Return (X, Y) of the center of cell containing provided text 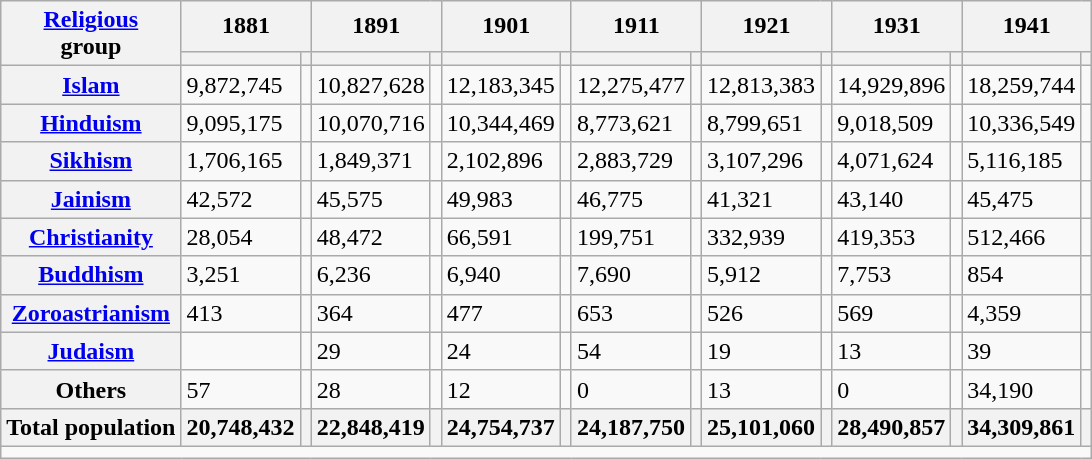
1,706,165 (240, 161)
Christianity (91, 237)
49,983 (500, 199)
66,591 (500, 237)
25,101,060 (762, 427)
20,748,432 (240, 427)
9,018,509 (892, 123)
419,353 (892, 237)
9,095,175 (240, 123)
Others (91, 389)
10,827,628 (370, 85)
48,472 (370, 237)
6,940 (500, 275)
6,236 (370, 275)
39 (1022, 351)
14,929,896 (892, 85)
1931 (897, 26)
8,799,651 (762, 123)
2,102,896 (500, 161)
Islam (91, 85)
1,849,371 (370, 161)
34,190 (1022, 389)
526 (762, 313)
8,773,621 (630, 123)
Jainism (91, 199)
12,275,477 (630, 85)
24,754,737 (500, 427)
41,321 (762, 199)
57 (240, 389)
19 (762, 351)
18,259,744 (1022, 85)
4,359 (1022, 313)
28,490,857 (892, 427)
28 (370, 389)
10,344,469 (500, 123)
3,107,296 (762, 161)
54 (630, 351)
4,071,624 (892, 161)
46,775 (630, 199)
42,572 (240, 199)
1891 (376, 26)
10,336,549 (1022, 123)
854 (1022, 275)
7,690 (630, 275)
5,116,185 (1022, 161)
24 (500, 351)
5,912 (762, 275)
22,848,419 (370, 427)
1921 (767, 26)
24,187,750 (630, 427)
Judaism (91, 351)
1941 (1027, 26)
12,813,383 (762, 85)
12 (500, 389)
512,466 (1022, 237)
413 (240, 313)
2,883,729 (630, 161)
199,751 (630, 237)
7,753 (892, 275)
12,183,345 (500, 85)
653 (630, 313)
Total population (91, 427)
45,575 (370, 199)
569 (892, 313)
29 (370, 351)
3,251 (240, 275)
34,309,861 (1022, 427)
1881 (246, 26)
Hinduism (91, 123)
10,070,716 (370, 123)
364 (370, 313)
9,872,745 (240, 85)
Sikhism (91, 161)
1911 (636, 26)
1901 (506, 26)
Religiousgroup (91, 34)
332,939 (762, 237)
477 (500, 313)
Buddhism (91, 275)
43,140 (892, 199)
28,054 (240, 237)
45,475 (1022, 199)
Zoroastrianism (91, 313)
